Capture the cell that displays the provided text and extract its [X, Y] central coordinate. 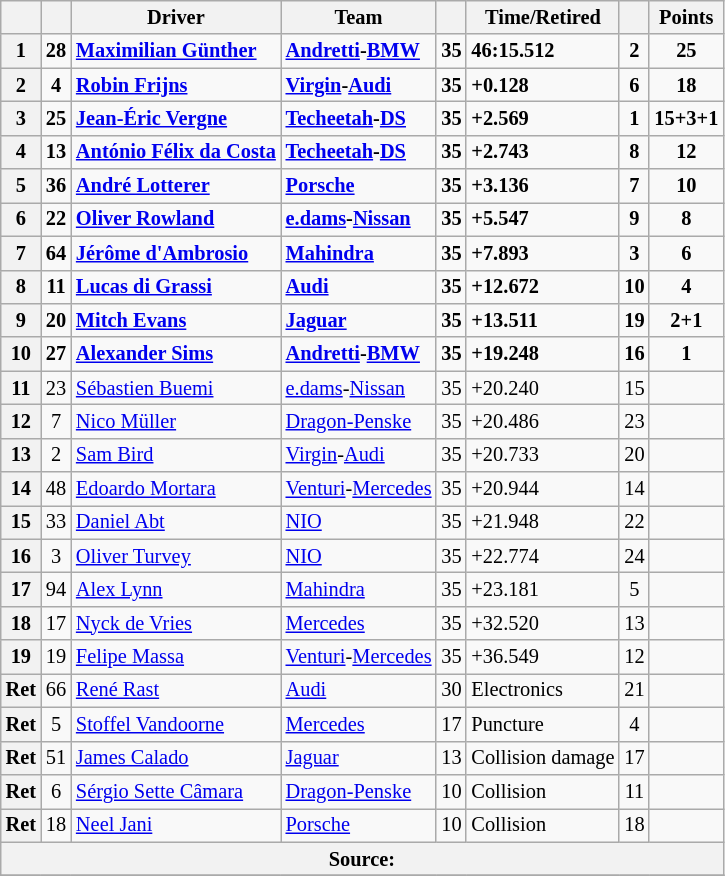
Electronics [542, 690]
28 [56, 51]
René Rast [176, 690]
64 [56, 253]
Source: [362, 859]
Neel Jani [176, 825]
Collision damage [542, 758]
24 [634, 556]
+20.240 [542, 388]
Daniel Abt [176, 522]
Oliver Turvey [176, 556]
Sérgio Sette Câmara [176, 791]
Team [359, 17]
+13.511 [542, 320]
+20.944 [542, 489]
António Félix da Costa [176, 152]
Nico Müller [176, 421]
+36.549 [542, 657]
Nyck de Vries [176, 623]
Puncture [542, 724]
Driver [176, 17]
Jean-Éric Vergne [176, 118]
Sam Bird [176, 455]
Time/Retired [542, 17]
+22.774 [542, 556]
51 [56, 758]
Maximilian Günther [176, 51]
Robin Frijns [176, 85]
+23.181 [542, 589]
Felipe Massa [176, 657]
30 [451, 690]
Alexander Sims [176, 354]
André Lotterer [176, 186]
+0.128 [542, 85]
21 [634, 690]
27 [56, 354]
James Calado [176, 758]
Oliver Rowland [176, 219]
+20.486 [542, 421]
+19.248 [542, 354]
+7.893 [542, 253]
Lucas di Grassi [176, 287]
+2.743 [542, 152]
Sébastien Buemi [176, 388]
66 [56, 690]
Mitch Evans [176, 320]
94 [56, 589]
+12.672 [542, 287]
Stoffel Vandoorne [176, 724]
+21.948 [542, 522]
+5.547 [542, 219]
2+1 [686, 320]
46:15.512 [542, 51]
Alex Lynn [176, 589]
48 [56, 489]
Jérôme d'Ambrosio [176, 253]
15+3+1 [686, 118]
Edoardo Mortara [176, 489]
36 [56, 186]
Points [686, 17]
+20.733 [542, 455]
+2.569 [542, 118]
33 [56, 522]
+3.136 [542, 186]
+32.520 [542, 623]
